Return [x, y] of the center of cell containing provided text 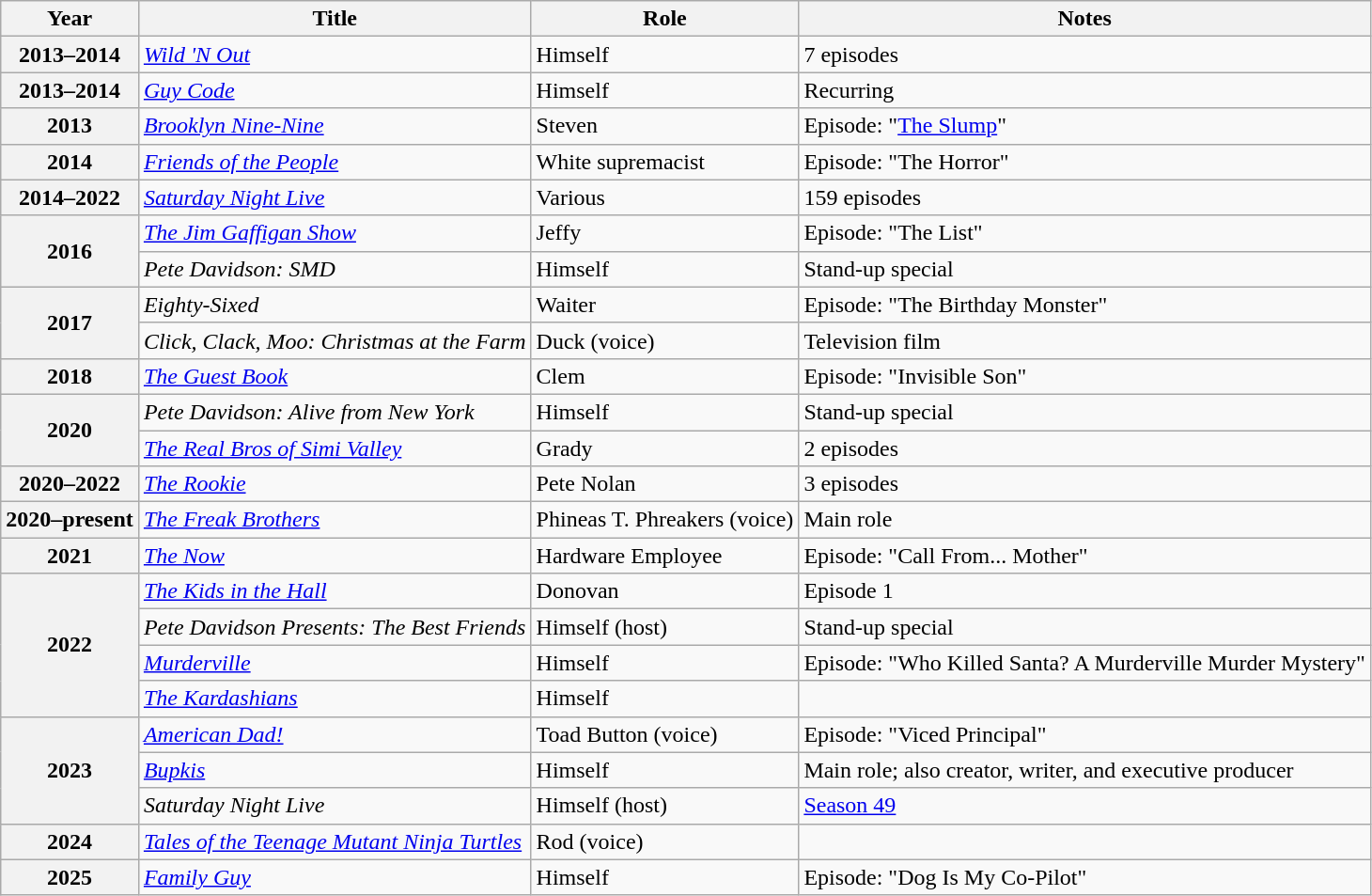
2018 [70, 376]
The Jim Gaffigan Show [335, 233]
2021 [70, 556]
Hardware Employee [665, 556]
159 episodes [1084, 197]
2025 [70, 877]
Tales of the Teenage Mutant Ninja Turtles [335, 841]
Episode 1 [1084, 591]
Television film [1084, 340]
2014 [70, 162]
Friends of the People [335, 162]
Eighty-Sixed [335, 305]
Waiter [665, 305]
Main role [1084, 520]
The Now [335, 556]
Toad Button (voice) [665, 734]
Pete Davidson Presents: The Best Friends [335, 627]
Clem [665, 376]
Episode: "Viced Principal" [1084, 734]
Rod (voice) [665, 841]
7 episodes [1084, 55]
Click, Clack, Moo: Christmas at the Farm [335, 340]
Main role; also creator, writer, and executive producer [1084, 770]
Family Guy [335, 877]
American Dad! [335, 734]
Title [335, 19]
Pete Davidson: Alive from New York [335, 412]
2024 [70, 841]
Episode: "The Horror" [1084, 162]
The Rookie [335, 484]
Phineas T. Phreakers (voice) [665, 520]
Pete Davidson: SMD [335, 269]
Grady [665, 448]
The Kardashians [335, 699]
2023 [70, 770]
Recurring [1084, 90]
The Guest Book [335, 376]
Episode: "Who Killed Santa? A Murderville Murder Mystery" [1084, 663]
Year [70, 19]
Episode: "Call From... Mother" [1084, 556]
2014–2022 [70, 197]
The Real Bros of Simi Valley [335, 448]
Season 49 [1084, 806]
2020 [70, 430]
2020–2022 [70, 484]
Role [665, 19]
Various [665, 197]
Notes [1084, 19]
Guy Code [335, 90]
Pete Nolan [665, 484]
Brooklyn Nine-Nine [335, 126]
2 episodes [1084, 448]
Episode: "The Birthday Monster" [1084, 305]
Episode: "Invisible Son" [1084, 376]
2022 [70, 645]
Episode: "Dog Is My Co-Pilot" [1084, 877]
Murderville [335, 663]
2017 [70, 322]
White supremacist [665, 162]
2016 [70, 251]
The Freak Brothers [335, 520]
Steven [665, 126]
Episode: "The Slump" [1084, 126]
Donovan [665, 591]
3 episodes [1084, 484]
2013 [70, 126]
Wild 'N Out [335, 55]
Episode: "The List" [1084, 233]
Bupkis [335, 770]
2020–present [70, 520]
The Kids in the Hall [335, 591]
Duck (voice) [665, 340]
Jeffy [665, 233]
